Return the [X, Y] coordinate for the center point of the cell that contains the specified text.  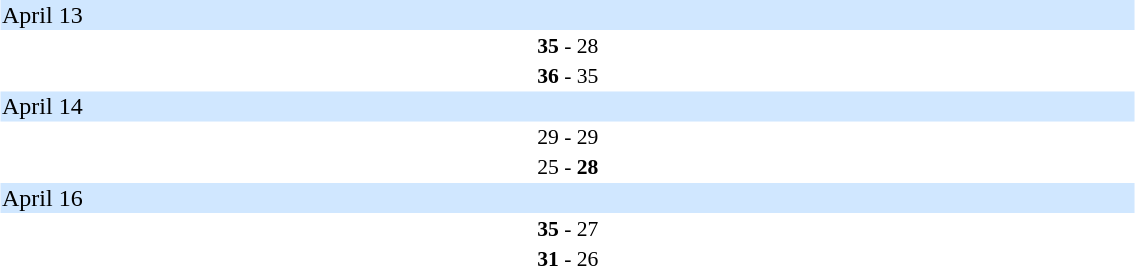
April 16 [568, 198]
36 - 35 [568, 76]
35 - 28 [568, 46]
April 14 [568, 107]
35 - 27 [568, 228]
25 - 28 [568, 167]
April 13 [568, 15]
29 - 29 [568, 137]
